For the text-containing cell, return its midpoint in [X, Y] coordinate format. 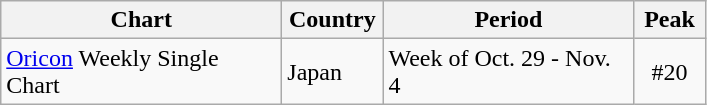
Japan [332, 72]
Oricon Weekly Single Chart [142, 72]
Peak [670, 20]
#20 [670, 72]
Period [508, 20]
Country [332, 20]
Chart [142, 20]
Week of Oct. 29 - Nov. 4 [508, 72]
